Return [X, Y] of the center of cell containing provided text 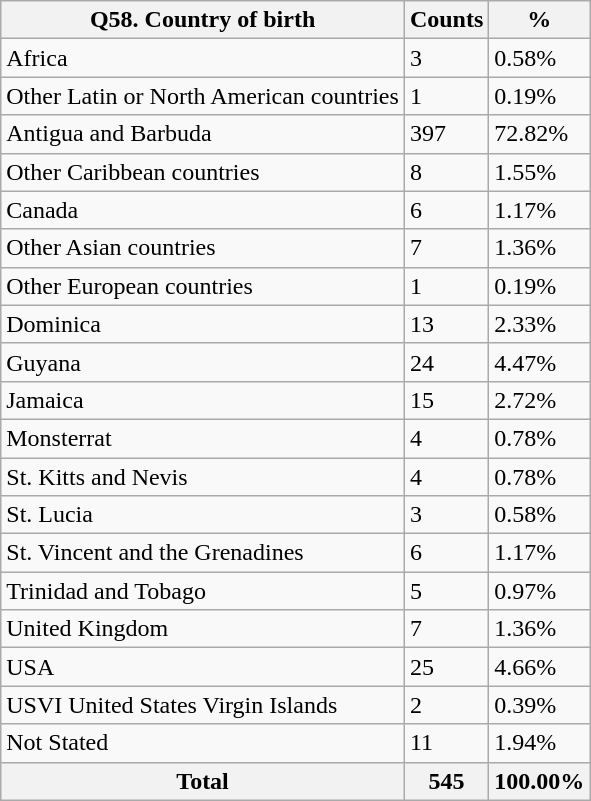
0.39% [540, 705]
St. Kitts and Nevis [203, 477]
Total [203, 781]
0.97% [540, 591]
13 [446, 324]
Jamaica [203, 400]
United Kingdom [203, 629]
2.33% [540, 324]
2.72% [540, 400]
St. Vincent and the Grenadines [203, 553]
1.55% [540, 172]
11 [446, 743]
Guyana [203, 362]
15 [446, 400]
Other European countries [203, 286]
St. Lucia [203, 515]
25 [446, 667]
Monsterrat [203, 438]
Other Caribbean countries [203, 172]
% [540, 20]
72.82% [540, 134]
Other Asian countries [203, 248]
545 [446, 781]
1.94% [540, 743]
USVI United States Virgin Islands [203, 705]
8 [446, 172]
397 [446, 134]
100.00% [540, 781]
Africa [203, 58]
2 [446, 705]
Canada [203, 210]
Dominica [203, 324]
Not Stated [203, 743]
Antigua and Barbuda [203, 134]
24 [446, 362]
USA [203, 667]
Trinidad and Tobago [203, 591]
4.66% [540, 667]
5 [446, 591]
Q58. Country of birth [203, 20]
Other Latin or North American countries [203, 96]
4.47% [540, 362]
Counts [446, 20]
